Pinpoint the cell where the given text exists, returning its (x, y) midpoint coordinate. 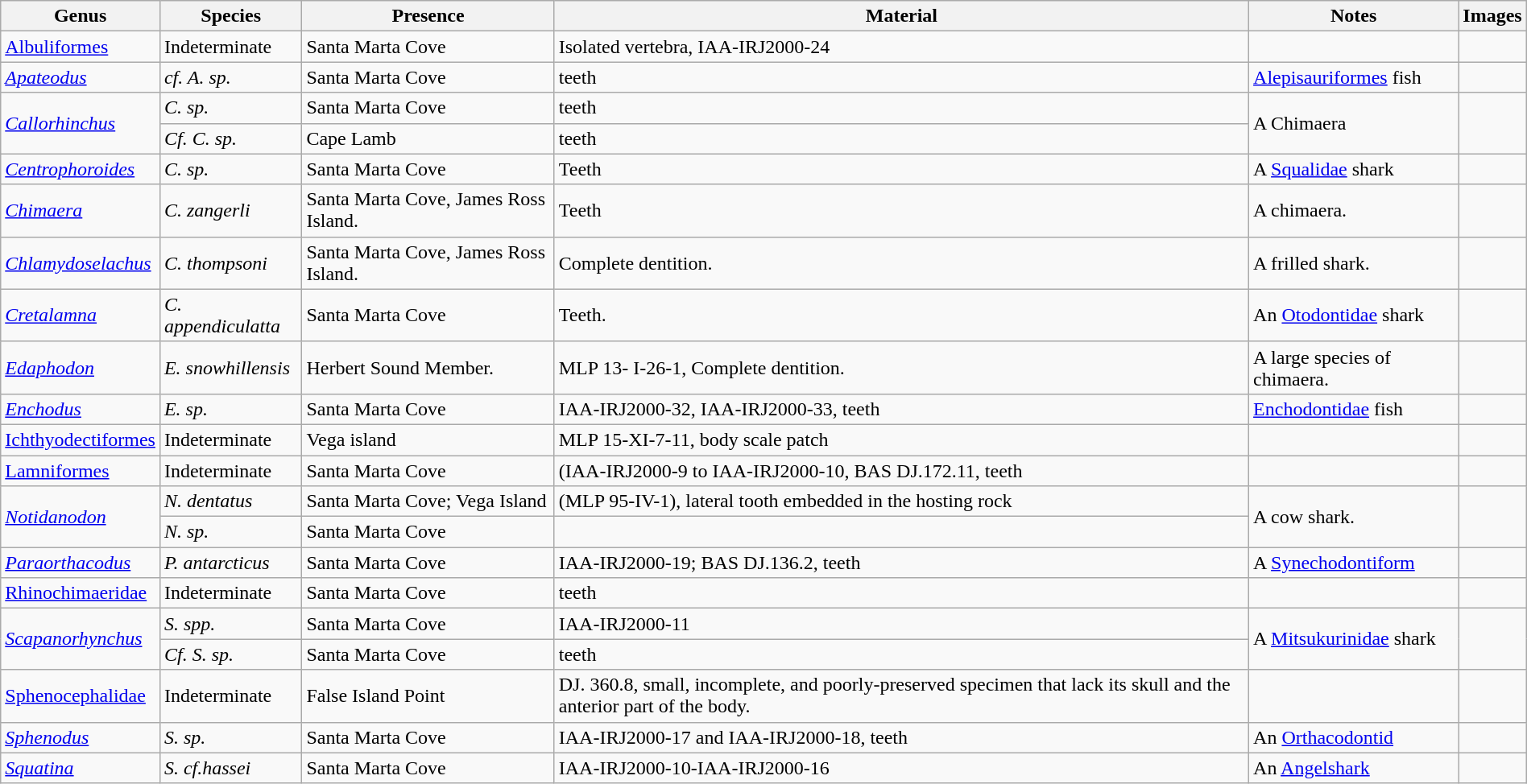
C. thompsoni (230, 262)
An Angelshark (1354, 768)
A frilled shark. (1354, 262)
Cf. C. sp. (230, 138)
Cretalamna (81, 316)
Images (1492, 16)
Genus (81, 16)
Sphenodus (81, 737)
Enchodontidae fish (1354, 409)
(MLP 95-IV-1), lateral tooth embedded in the hosting rock (901, 501)
Paraorthacodus (81, 563)
N. sp. (230, 532)
Notes (1354, 16)
Squatina (81, 768)
Lamniformes (81, 471)
IAA-IRJ2000-32, IAA-IRJ2000-33, teeth (901, 409)
Enchodus (81, 409)
E. sp. (230, 409)
Edaphodon (81, 367)
A cow shark. (1354, 517)
Presence (428, 16)
Centrophoroides (81, 169)
A Squalidae shark (1354, 169)
Sphenocephalidae (81, 695)
C. zangerli (230, 211)
cf. A. sp. (230, 77)
Scapanorhynchus (81, 639)
Cf. S. sp. (230, 654)
C. appendiculatta (230, 316)
S. spp. (230, 624)
Rhinochimaeridae (81, 593)
Apateodus (81, 77)
An Otodontidae shark (1354, 316)
Notidanodon (81, 517)
Material (901, 16)
A Mitsukurinidae shark (1354, 639)
A chimaera. (1354, 211)
IAA-IRJ2000-17 and IAA-IRJ2000-18, teeth (901, 737)
E. snowhillensis (230, 367)
Teeth. (901, 316)
(IAA-IRJ2000-9 to IAA-IRJ2000-10, BAS DJ.172.11, teeth (901, 471)
Vega island (428, 439)
A Synechodontiform (1354, 563)
Species (230, 16)
Ichthyodectiformes (81, 439)
False Island Point (428, 695)
N. dentatus (230, 501)
Alepisauriformes fish (1354, 77)
P. antarcticus (230, 563)
IAA-IRJ2000-11 (901, 624)
S. sp. (230, 737)
Callorhinchus (81, 123)
IAA-IRJ2000-10-IAA-IRJ2000-16 (901, 768)
Santa Marta Cove; Vega Island (428, 501)
Chlamydoselachus (81, 262)
DJ. 360.8, small, incomplete, and poorly-preserved specimen that lack its skull and the anterior part of the body. (901, 695)
Albuliformes (81, 47)
A Chimaera (1354, 123)
Herbert Sound Member. (428, 367)
IAA-IRJ2000-19; BAS DJ.136.2, teeth (901, 563)
Cape Lamb (428, 138)
S. cf.hassei (230, 768)
A large species of chimaera. (1354, 367)
Complete dentition. (901, 262)
Isolated vertebra, IAA-IRJ2000-24 (901, 47)
An Orthacodontid (1354, 737)
Chimaera (81, 211)
MLP 13- I-26-1, Complete dentition. (901, 367)
MLP 15-XI-7-11, body scale patch (901, 439)
